Determine the [x, y] coordinate at the center of the cell enclosing the given text.  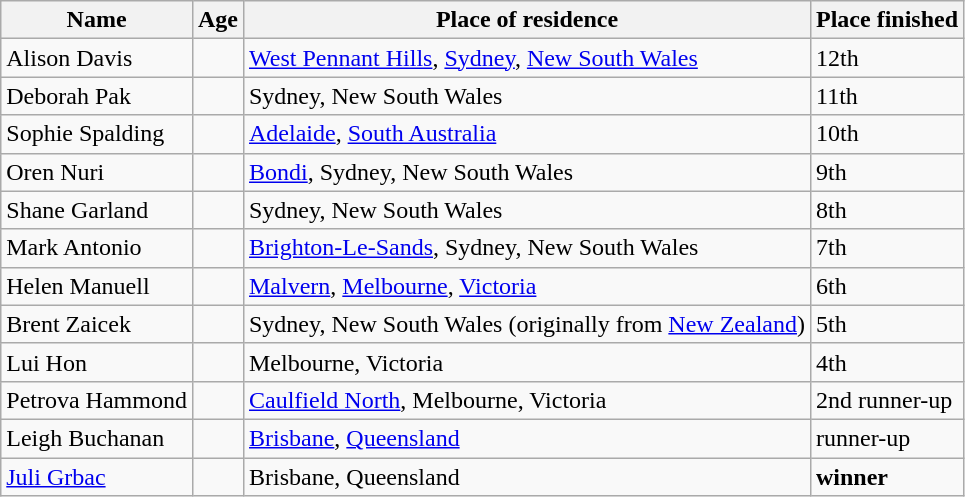
runner-up [886, 438]
Oren Nuri [97, 172]
12th [886, 58]
8th [886, 210]
Shane Garland [97, 210]
Melbourne, Victoria [526, 362]
Caulfield North, Melbourne, Victoria [526, 400]
Adelaide, South Australia [526, 134]
Leigh Buchanan [97, 438]
4th [886, 362]
6th [886, 286]
9th [886, 172]
11th [886, 96]
Helen Manuell [97, 286]
Bondi, Sydney, New South Wales [526, 172]
Petrova Hammond [97, 400]
Name [97, 20]
Alison Davis [97, 58]
5th [886, 324]
Malvern, Melbourne, Victoria [526, 286]
Brighton-Le-Sands, Sydney, New South Wales [526, 248]
winner [886, 477]
Sophie Spalding [97, 134]
Deborah Pak [97, 96]
7th [886, 248]
Mark Antonio [97, 248]
Brent Zaicek [97, 324]
Age [218, 20]
West Pennant Hills, Sydney, New South Wales [526, 58]
Lui Hon [97, 362]
Place of residence [526, 20]
Juli Grbac [97, 477]
2nd runner-up [886, 400]
10th [886, 134]
Place finished [886, 20]
Sydney, New South Wales (originally from New Zealand) [526, 324]
